From the cell containing the given text, extract its center point as [x, y] coordinate. 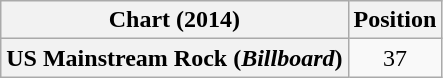
Chart (2014) [174, 20]
US Mainstream Rock (Billboard) [174, 58]
37 [395, 58]
Position [395, 20]
